Identify which cell holds the provided text, then report its (x, y) central coordinate. 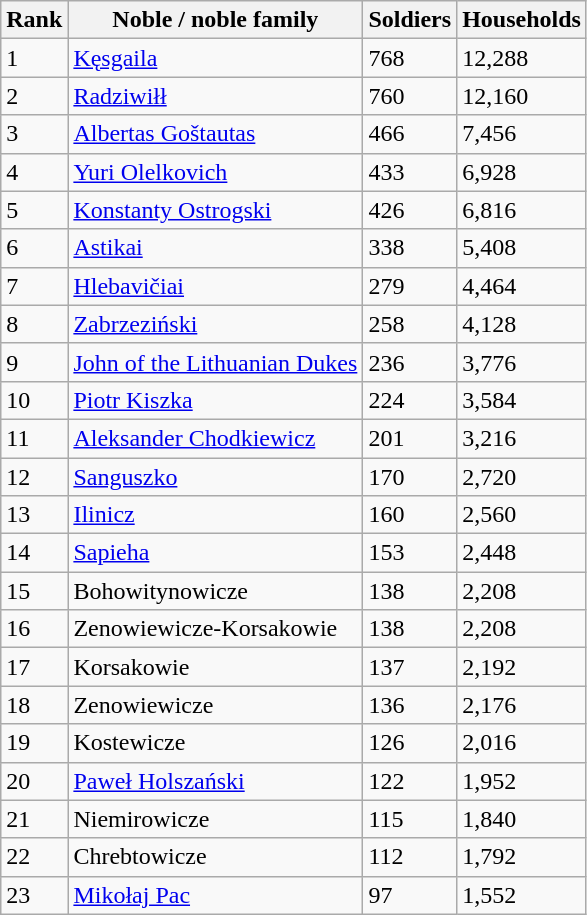
Yuri Olelkovich (216, 172)
433 (410, 172)
2,176 (522, 705)
115 (410, 819)
279 (410, 286)
4,128 (522, 324)
Sanguszko (216, 477)
15 (34, 591)
12,288 (522, 58)
5 (34, 210)
760 (410, 96)
13 (34, 515)
3 (34, 134)
Households (522, 20)
2,720 (522, 477)
2,192 (522, 667)
97 (410, 895)
Chrebtowicze (216, 857)
10 (34, 400)
3,776 (522, 362)
Soldiers (410, 20)
7,456 (522, 134)
170 (410, 477)
122 (410, 781)
Hlebavičiai (216, 286)
Zenowiewicze-Korsakowie (216, 629)
224 (410, 400)
768 (410, 58)
20 (34, 781)
John of the Lithuanian Dukes (216, 362)
Konstanty Ostrogski (216, 210)
19 (34, 743)
137 (410, 667)
7 (34, 286)
2,560 (522, 515)
466 (410, 134)
Albertas Goštautas (216, 134)
Noble / noble family (216, 20)
6,928 (522, 172)
Paweł Holszański (216, 781)
6,816 (522, 210)
2 (34, 96)
2,448 (522, 553)
12,160 (522, 96)
1,792 (522, 857)
201 (410, 438)
Piotr Kiszka (216, 400)
21 (34, 819)
258 (410, 324)
Ilinicz (216, 515)
136 (410, 705)
Niemirowicze (216, 819)
Kostewicze (216, 743)
2,016 (522, 743)
23 (34, 895)
16 (34, 629)
6 (34, 248)
1,952 (522, 781)
Astikai (216, 248)
22 (34, 857)
112 (410, 857)
426 (410, 210)
12 (34, 477)
153 (410, 553)
11 (34, 438)
14 (34, 553)
3,584 (522, 400)
18 (34, 705)
Zenowiewicze (216, 705)
3,216 (522, 438)
1 (34, 58)
236 (410, 362)
17 (34, 667)
8 (34, 324)
Sapieha (216, 553)
4,464 (522, 286)
126 (410, 743)
1,840 (522, 819)
Mikołaj Pac (216, 895)
Korsakowie (216, 667)
Radziwiłł (216, 96)
1,552 (522, 895)
Rank (34, 20)
5,408 (522, 248)
4 (34, 172)
Aleksander Chodkiewicz (216, 438)
160 (410, 515)
338 (410, 248)
Bohowitynowicze (216, 591)
Kęsgaila (216, 58)
Zabrzeziński (216, 324)
9 (34, 362)
